Locate the cell with the specified text and output its [x, y] center coordinate. 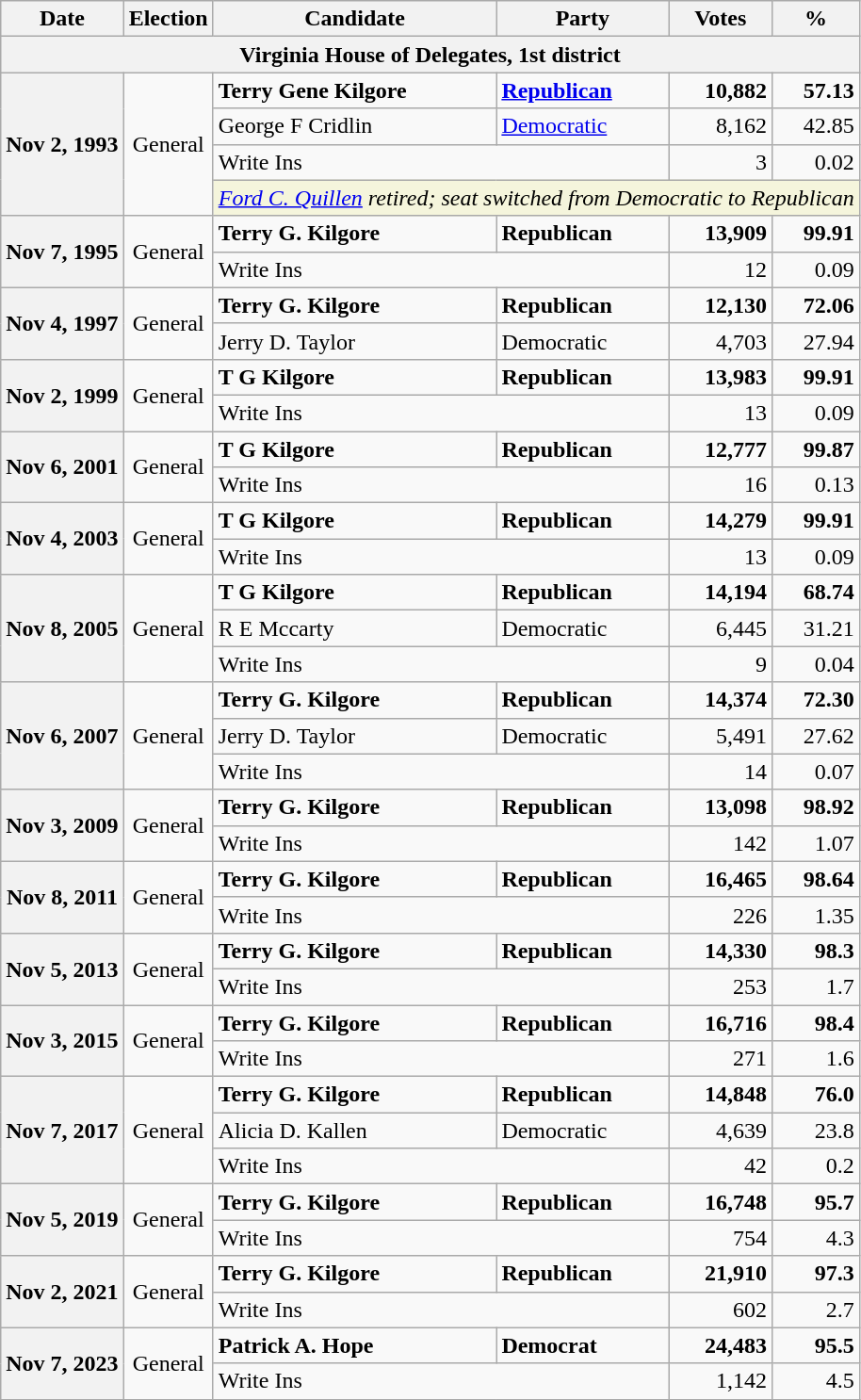
Candidate [354, 19]
14,279 [721, 521]
27.62 [816, 736]
0.13 [816, 485]
1.7 [816, 986]
1.07 [816, 843]
Nov 2, 2021 [62, 1292]
42 [721, 1166]
4.3 [816, 1238]
31.21 [816, 628]
16,748 [721, 1202]
0.2 [816, 1166]
21,910 [721, 1274]
72.06 [816, 305]
0.07 [816, 772]
27.94 [816, 341]
3 [721, 162]
14,330 [721, 951]
1,142 [721, 1381]
754 [721, 1238]
George F Cridlin [354, 126]
95.7 [816, 1202]
253 [721, 986]
Nov 6, 2007 [62, 736]
Nov 8, 2011 [62, 897]
4,703 [721, 341]
14,194 [721, 593]
42.85 [816, 126]
95.5 [816, 1345]
1.35 [816, 915]
98.3 [816, 951]
9 [721, 664]
Nov 5, 2013 [62, 969]
68.74 [816, 593]
8,162 [721, 126]
Nov 3, 2009 [62, 825]
98.4 [816, 1022]
99.87 [816, 449]
Nov 6, 2001 [62, 467]
Party [582, 19]
Virginia House of Delegates, 1st district [430, 55]
Democrat [582, 1345]
12,130 [721, 305]
Terry Gene Kilgore [354, 90]
12 [721, 269]
Nov 8, 2005 [62, 628]
24,483 [721, 1345]
0.04 [816, 664]
Date [62, 19]
602 [721, 1310]
97.3 [816, 1274]
2.7 [816, 1310]
6,445 [721, 628]
14 [721, 772]
Alicia D. Kallen [354, 1131]
10,882 [721, 90]
% [816, 19]
Nov 5, 2019 [62, 1220]
13,909 [721, 234]
Votes [721, 19]
Nov 7, 2017 [62, 1131]
98.92 [816, 807]
1.6 [816, 1059]
12,777 [721, 449]
Ford C. Quillen retired; seat switched from Democratic to Republican [536, 198]
5,491 [721, 736]
Election [168, 19]
Nov 4, 1997 [62, 323]
76.0 [816, 1095]
Nov 7, 2023 [62, 1363]
57.13 [816, 90]
Nov 7, 1995 [62, 252]
98.64 [816, 879]
271 [721, 1059]
16 [721, 485]
R E Mccarty [354, 628]
142 [721, 843]
14,374 [721, 700]
13,098 [721, 807]
4.5 [816, 1381]
0.02 [816, 162]
226 [721, 915]
4,639 [721, 1131]
Nov 4, 2003 [62, 539]
16,465 [721, 879]
Patrick A. Hope [354, 1345]
14,848 [721, 1095]
16,716 [721, 1022]
72.30 [816, 700]
Nov 2, 1993 [62, 144]
23.8 [816, 1131]
Nov 2, 1999 [62, 395]
13,983 [721, 377]
Nov 3, 2015 [62, 1040]
